Identify which cell holds the provided text, then report its [x, y] central coordinate. 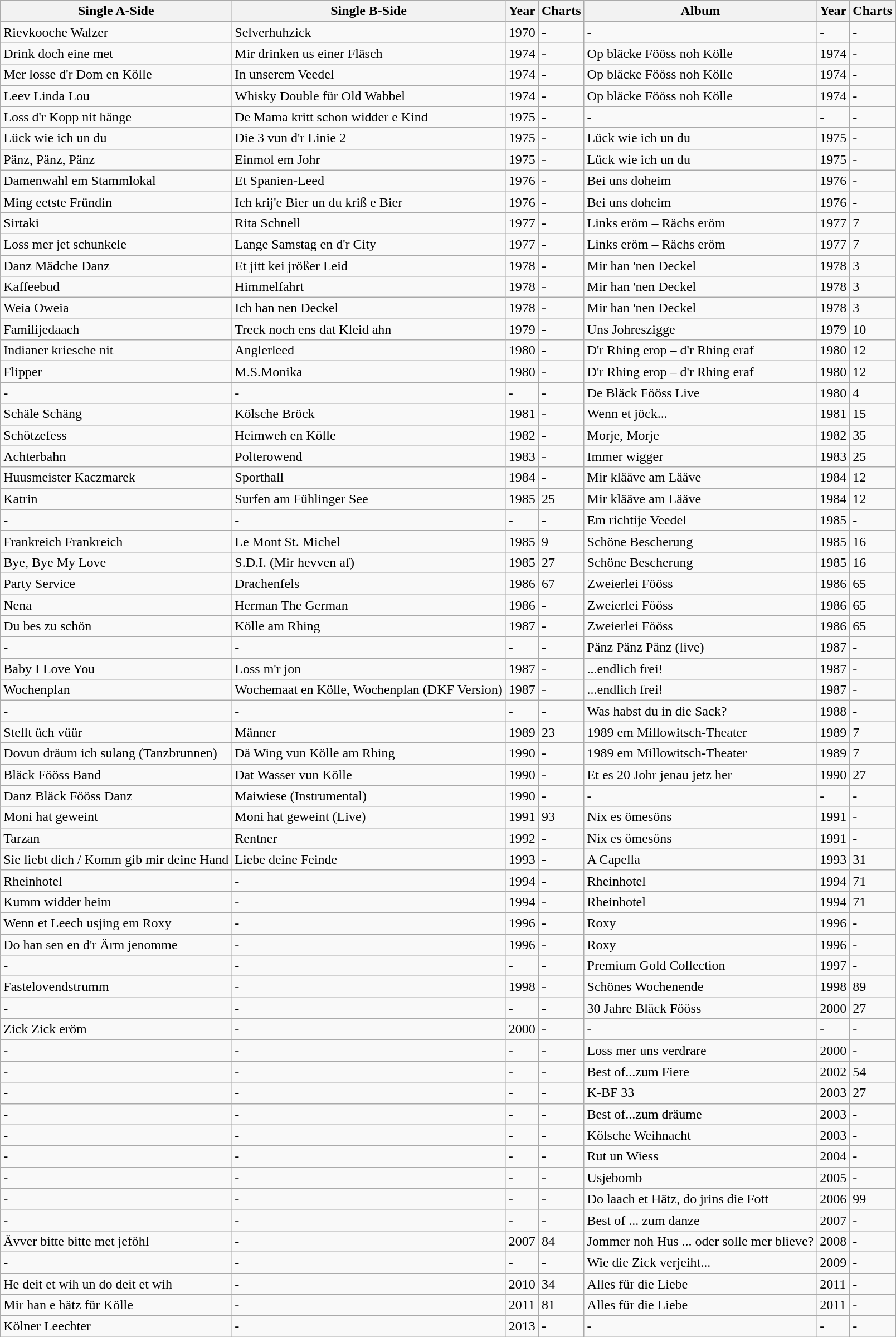
Kölner Leechter [116, 1326]
2006 [834, 1199]
54 [873, 1072]
De Bläck Fööss Live [700, 393]
Familijedaach [116, 329]
4 [873, 393]
2005 [834, 1178]
Single A-Side [116, 11]
9 [561, 541]
2013 [522, 1326]
De Mama kritt schon widder e Kind [369, 117]
Loss mer jet schunkele [116, 244]
31 [873, 859]
2002 [834, 1072]
Mir drinken us einer Fläsch [369, 54]
Morje, Morje [700, 435]
Selverhuhzick [369, 32]
Nena [116, 605]
Heimweh en Kölle [369, 435]
Loss m'r jon [369, 669]
Bye, Bye My Love [116, 562]
Herman The German [369, 605]
Drachenfels [369, 584]
Do laach et Hätz, do jrins die Fott [700, 1199]
Dovun dräum ich sulang (Tanzbrunnen) [116, 753]
Best of...zum Fiere [700, 1072]
Rievkooche Walzer [116, 32]
Schäle Schäng [116, 414]
Sirtaki [116, 223]
1988 [834, 711]
Flipper [116, 372]
23 [561, 732]
Wenn et jöck... [700, 414]
Wochemaat en Kölle, Wochenplan (DKF Version) [369, 690]
Mer losse d'r Dom en Kölle [116, 75]
1997 [834, 966]
Zick Zick eröm [116, 1029]
Die 3 vun d'r Linie 2 [369, 138]
Album [700, 11]
2010 [522, 1283]
Kölsche Bröck [369, 414]
Sporthall [369, 478]
Kölsche Weihnacht [700, 1135]
Polterowend [369, 456]
30 Jahre Bläck Fööss [700, 1008]
Lange Samstag en d'r City [369, 244]
Mir han e hätz für Kölle [116, 1305]
Weia Oweia [116, 308]
Wenn et Leech usjing em Roxy [116, 923]
Wochenplan [116, 690]
Ming eetste Fründin [116, 202]
84 [561, 1241]
Et es 20 Johr jenau jetz her [700, 775]
Uns Johreszigge [700, 329]
Party Service [116, 584]
Ävver bitte bitte met jeföhl [116, 1241]
In unserem Veedel [369, 75]
Liebe deine Feinde [369, 859]
Anglerleed [369, 351]
Dä Wing vun Kölle am Rhing [369, 753]
Single B-Side [369, 11]
1992 [522, 838]
Himmelfahrt [369, 287]
Rita Schnell [369, 223]
Best of...zum dräume [700, 1114]
M.S.Monika [369, 372]
Do han sen en d'r Ärm jenomme [116, 945]
81 [561, 1305]
Sie liebt dich / Komm gib mir deine Hand [116, 859]
2009 [834, 1262]
Dat Wasser vun Kölle [369, 775]
Kumm widder heim [116, 902]
Immer wigger [700, 456]
10 [873, 329]
Indianer kriesche nit [116, 351]
1970 [522, 32]
Maiwiese (Instrumental) [369, 796]
35 [873, 435]
Treck noch ens dat Kleid ahn [369, 329]
Et Spanien-Leed [369, 181]
Rentner [369, 838]
Frankreich Frankreich [116, 541]
Danz Bläck Fööss Danz [116, 796]
Ich han nen Deckel [369, 308]
Whisky Double für Old Wabbel [369, 96]
S.D.I. (Mir hevven af) [369, 562]
Moni hat geweint [116, 817]
Wie die Zick verjeiht... [700, 1262]
2008 [834, 1241]
Le Mont St. Michel [369, 541]
Kölle am Rhing [369, 626]
Katrin [116, 499]
Schönes Wochenende [700, 987]
Pänz, Pänz, Pänz [116, 159]
34 [561, 1283]
Loss mer uns verdrare [700, 1051]
Premium Gold Collection [700, 966]
Usjebomb [700, 1178]
Danz Mädche Danz [116, 266]
89 [873, 987]
Was habst du in die Sack? [700, 711]
2004 [834, 1156]
Tarzan [116, 838]
Leev Linda Lou [116, 96]
Surfen am Fühlinger See [369, 499]
Pänz Pänz Pänz (live) [700, 648]
Fastelovendstrumm [116, 987]
Du bes zu schön [116, 626]
He deit et wih un do deit et wih [116, 1283]
Ich krij'e Bier un du kriß e Bier [369, 202]
A Capella [700, 859]
Männer [369, 732]
Drink doch eine met [116, 54]
Schötzefess [116, 435]
Moni hat geweint (Live) [369, 817]
99 [873, 1199]
67 [561, 584]
Huusmeister Kaczmarek [116, 478]
Best of ... zum danze [700, 1220]
Achterbahn [116, 456]
Bläck Fööss Band [116, 775]
Damenwahl em Stammlokal [116, 181]
Kaffeebud [116, 287]
93 [561, 817]
Em richtije Veedel [700, 520]
Stellt üch vüür [116, 732]
Einmol em Johr [369, 159]
Rut un Wiess [700, 1156]
Loss d'r Kopp nit hänge [116, 117]
15 [873, 414]
Jommer noh Hus ... oder solle mer blieve? [700, 1241]
Et jitt kei jrößer Leid [369, 266]
Baby I Love You [116, 669]
K-BF 33 [700, 1093]
